Return [x, y] of the center of cell containing provided text 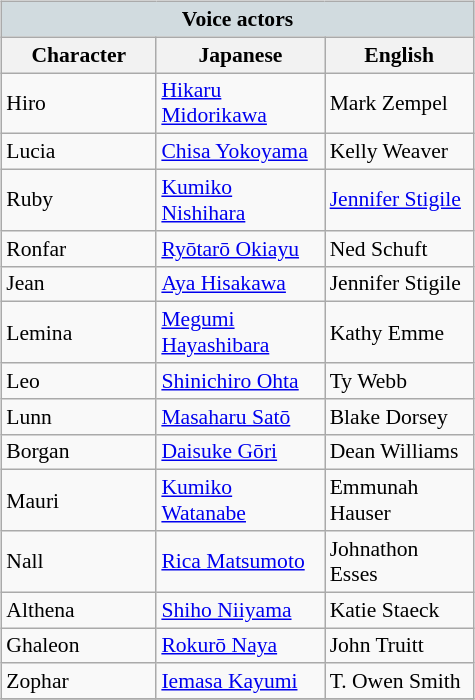
Dean Williams [400, 452]
Lunn [78, 416]
Leo [78, 381]
Mauri [78, 500]
Nall [78, 562]
Kathy Emme [400, 332]
Iemasa Kayumi [240, 681]
Rokurō Naya [240, 646]
Ty Webb [400, 381]
Shinichiro Ohta [240, 381]
Shiho Niiyama [240, 610]
Hikaru Midorikawa [240, 102]
Rica Matsumoto [240, 562]
Johnathon Esses [400, 562]
Katie Staeck [400, 610]
Chisa Yokoyama [240, 152]
Zophar [78, 681]
Ruby [78, 200]
Ghaleon [78, 646]
Daisuke Gōri [240, 452]
English [400, 55]
Character [78, 55]
Ronfar [78, 248]
Voice actors [237, 19]
Kelly Weaver [400, 152]
Masaharu Satō [240, 416]
Emmunah Hauser [400, 500]
Blake Dorsey [400, 416]
Lemina [78, 332]
Kumiko Watanabe [240, 500]
John Truitt [400, 646]
T. Owen Smith [400, 681]
Jean [78, 284]
Aya Hisakawa [240, 284]
Ryōtarō Okiayu [240, 248]
Borgan [78, 452]
Mark Zempel [400, 102]
Kumiko Nishihara [240, 200]
Ned Schuft [400, 248]
Hiro [78, 102]
Althena [78, 610]
Lucia [78, 152]
Megumi Hayashibara [240, 332]
Japanese [240, 55]
